Search for the cell housing the specified text and yield its [X, Y] center coordinate. 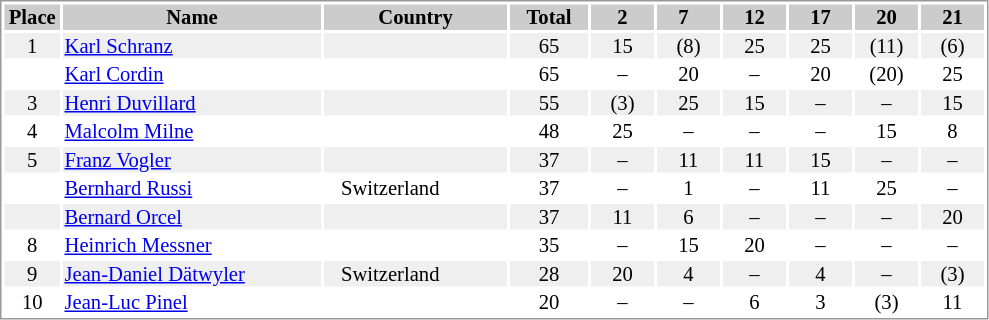
Name [192, 17]
Heinrich Messner [192, 245]
(8) [688, 46]
9 [32, 274]
Bernard Orcel [192, 217]
Franz Vogler [192, 160]
Henri Duvillard [192, 103]
Karl Schranz [192, 46]
12 [754, 17]
(20) [886, 75]
35 [549, 245]
(6) [952, 46]
Jean-Daniel Dätwyler [192, 274]
5 [32, 160]
(11) [886, 46]
Total [549, 17]
2 [622, 17]
10 [32, 303]
Country [416, 17]
Malcolm Milne [192, 131]
Place [32, 17]
Bernhard Russi [192, 189]
55 [549, 103]
21 [952, 17]
Karl Cordin [192, 75]
17 [820, 17]
48 [549, 131]
Jean-Luc Pinel [192, 303]
7 [688, 17]
28 [549, 274]
